Return the (X, Y) coordinate for the center point of the cell that contains the specified text.  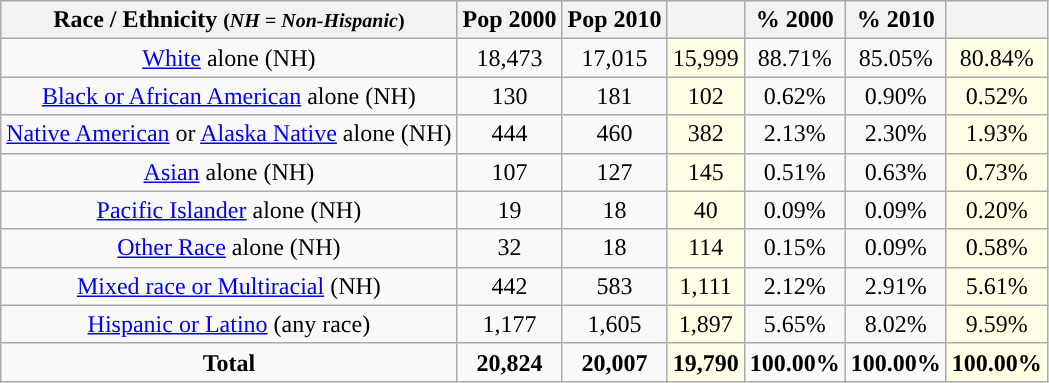
40 (706, 210)
5.61% (996, 286)
181 (614, 96)
127 (614, 172)
583 (614, 286)
% 2010 (896, 20)
0.63% (896, 172)
442 (510, 286)
1,111 (706, 286)
Hispanic or Latino (any race) (229, 324)
130 (510, 96)
% 2000 (794, 20)
Total (229, 362)
2.13% (794, 134)
2.91% (896, 286)
Native American or Alaska Native alone (NH) (229, 134)
460 (614, 134)
8.02% (896, 324)
Asian alone (NH) (229, 172)
17,015 (614, 58)
1.93% (996, 134)
18,473 (510, 58)
80.84% (996, 58)
20,824 (510, 362)
1,897 (706, 324)
0.58% (996, 248)
0.51% (794, 172)
382 (706, 134)
32 (510, 248)
Race / Ethnicity (NH = Non-Hispanic) (229, 20)
2.30% (896, 134)
0.52% (996, 96)
Other Race alone (NH) (229, 248)
Mixed race or Multiracial (NH) (229, 286)
444 (510, 134)
114 (706, 248)
20,007 (614, 362)
0.15% (794, 248)
102 (706, 96)
0.20% (996, 210)
Pop 2000 (510, 20)
White alone (NH) (229, 58)
Pop 2010 (614, 20)
9.59% (996, 324)
1,605 (614, 324)
5.65% (794, 324)
15,999 (706, 58)
0.90% (896, 96)
2.12% (794, 286)
145 (706, 172)
88.71% (794, 58)
1,177 (510, 324)
0.62% (794, 96)
107 (510, 172)
Pacific Islander alone (NH) (229, 210)
Black or African American alone (NH) (229, 96)
85.05% (896, 58)
19,790 (706, 362)
19 (510, 210)
0.73% (996, 172)
